Find where the given text appears and provide that cell's center as [X, Y] coordinate. 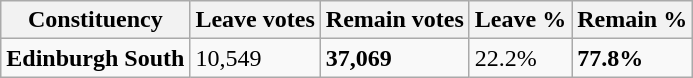
77.8% [632, 58]
37,069 [394, 58]
Remain % [632, 20]
10,549 [255, 58]
Constituency [96, 20]
22.2% [520, 58]
Edinburgh South [96, 58]
Leave % [520, 20]
Leave votes [255, 20]
Remain votes [394, 20]
